Search for the cell housing the specified text and yield its [x, y] center coordinate. 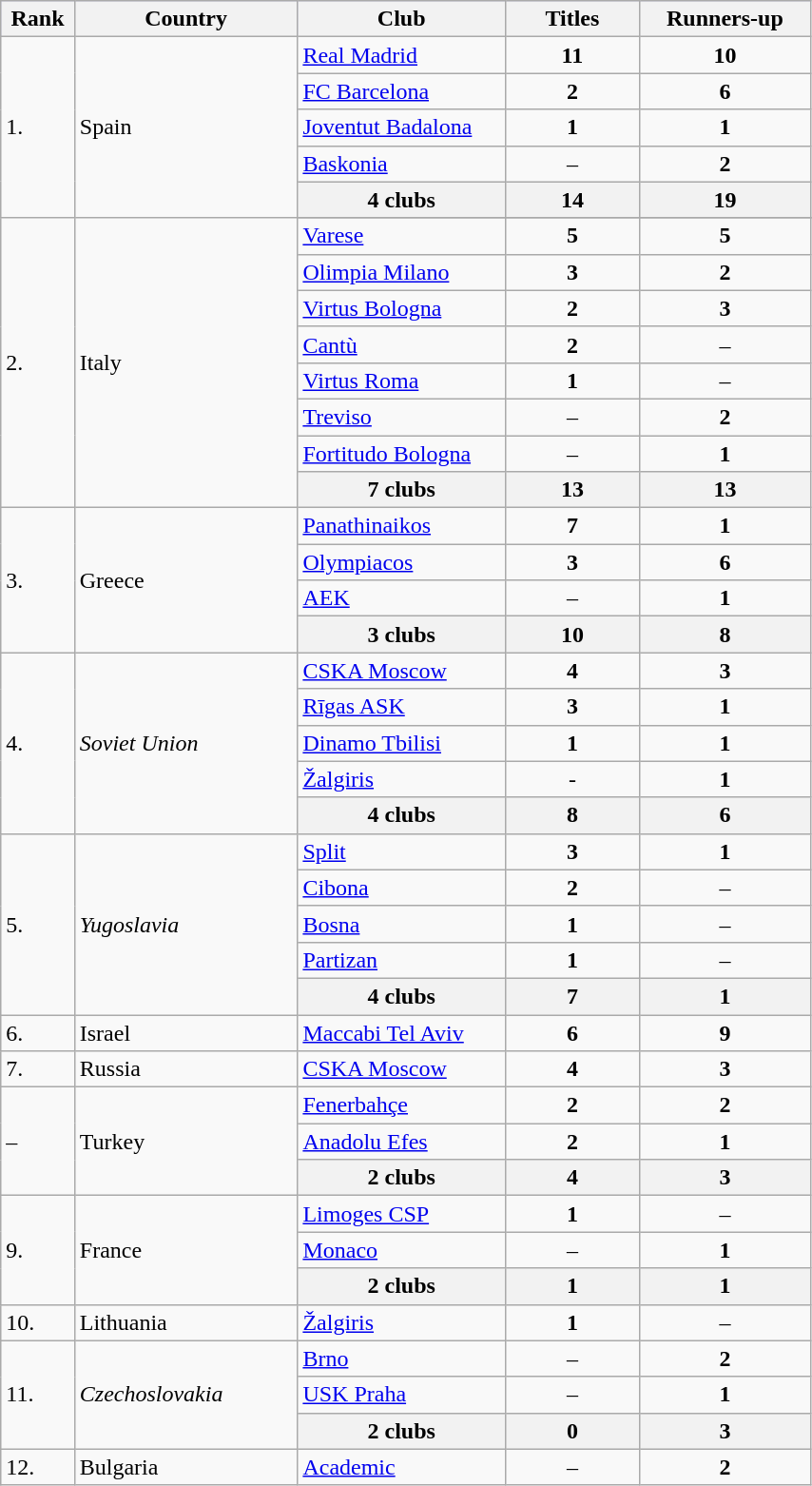
Panathinaikos [401, 526]
Real Madrid [401, 55]
Israel [186, 1032]
Greece [186, 580]
Virtus Bologna [401, 308]
14 [572, 200]
Baskonia [401, 164]
1. [38, 127]
France [186, 1250]
Dinamo Tbilisi [401, 743]
Academic [401, 1467]
Russia [186, 1069]
Virtus Roma [401, 381]
- [572, 779]
2. [38, 362]
Treviso [401, 417]
10. [38, 1322]
Spain [186, 127]
USK Praha [401, 1395]
9 [725, 1032]
12. [38, 1467]
Titles [572, 19]
Olimpia Milano [401, 272]
Bosna [401, 924]
9. [38, 1250]
Club [401, 19]
3. [38, 580]
FC Barcelona [401, 91]
Rīgas ASK [401, 707]
Joventut Badalona [401, 127]
7 clubs [401, 490]
Split [401, 851]
Partizan [401, 960]
Limoges CSP [401, 1214]
AEK [401, 598]
Runners-up [725, 19]
6. [38, 1032]
Anadolu Efes [401, 1142]
11 [572, 55]
Lithuania [186, 1322]
Monaco [401, 1250]
Cibona [401, 888]
5. [38, 924]
19 [725, 200]
Turkey [186, 1142]
Yugoslavia [186, 924]
Olympiacos [401, 562]
3 clubs [401, 635]
Maccabi Tel Aviv [401, 1032]
7. [38, 1069]
Country [186, 19]
4. [38, 743]
Fenerbahçe [401, 1105]
Fortitudo Bologna [401, 454]
Rank [38, 19]
Italy [186, 362]
Soviet Union [186, 743]
Czechoslovakia [186, 1395]
0 [572, 1431]
Cantù [401, 344]
Bulgaria [186, 1467]
Varese [401, 236]
Brno [401, 1359]
11. [38, 1395]
